Pinpoint the cell where the given text exists, returning its [X, Y] midpoint coordinate. 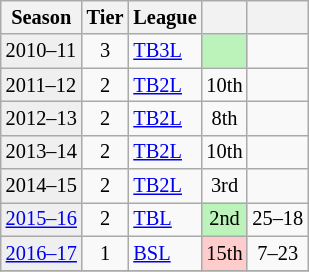
1 [106, 253]
2011–12 [42, 85]
TB3L [164, 51]
8th [225, 118]
2014–15 [42, 186]
2010–11 [42, 51]
2016–17 [42, 253]
TBL [164, 219]
15th [225, 253]
7–23 [278, 253]
Tier [106, 17]
League [164, 17]
BSL [164, 253]
2012–13 [42, 118]
3 [106, 51]
25–18 [278, 219]
2015–16 [42, 219]
2013–14 [42, 152]
3rd [225, 186]
2nd [225, 219]
Season [42, 17]
